Identify which cell holds the provided text, then report its (X, Y) central coordinate. 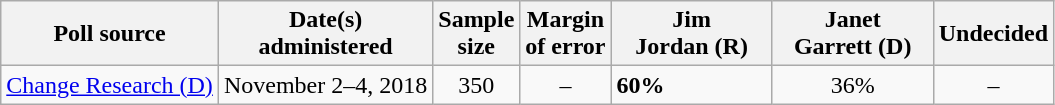
350 (476, 85)
Date(s)administered (325, 34)
November 2–4, 2018 (325, 85)
JanetGarrett (D) (852, 34)
Undecided (993, 34)
36% (852, 85)
Change Research (D) (110, 85)
60% (692, 85)
Samplesize (476, 34)
JimJordan (R) (692, 34)
Poll source (110, 34)
Marginof error (566, 34)
